For the text-containing cell, return its midpoint in (X, Y) coordinate format. 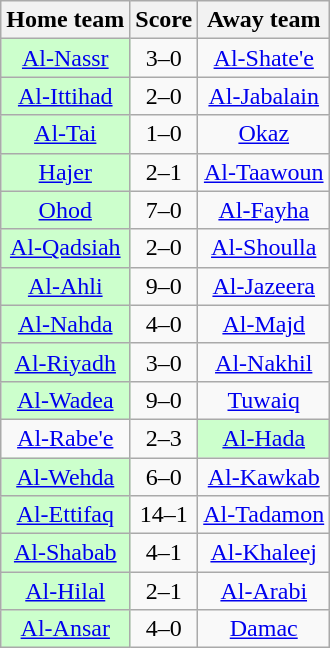
2–3 (164, 438)
Tuwaiq (264, 400)
Al-Wadea (66, 400)
Hajer (66, 172)
1–0 (164, 134)
Al-Fayha (264, 210)
Al-Shabab (66, 553)
Al-Wehda (66, 477)
7–0 (164, 210)
Al-Hilal (66, 591)
4–1 (164, 553)
Al-Rabe'e (66, 438)
Al-Majd (264, 324)
Al-Arabi (264, 591)
Ohod (66, 210)
Damac (264, 629)
Al-Nahda (66, 324)
Al-Ettifaq (66, 515)
Al-Kawkab (264, 477)
Al-Nakhil (264, 362)
Al-Taawoun (264, 172)
Al-Shoulla (264, 248)
Al-Jabalain (264, 96)
Al-Shate'e (264, 58)
Al-Jazeera (264, 286)
Score (164, 20)
Al-Ittihad (66, 96)
Al-Khaleej (264, 553)
Al-Tadamon (264, 515)
Al-Tai (66, 134)
Home team (66, 20)
Al-Hada (264, 438)
Al-Ahli (66, 286)
Al-Ansar (66, 629)
Okaz (264, 134)
Al-Nassr (66, 58)
6–0 (164, 477)
Al-Qadsiah (66, 248)
Al-Riyadh (66, 362)
14–1 (164, 515)
Away team (264, 20)
